Scan for the cell matching the given text and deliver its [x, y] coordinate at center. 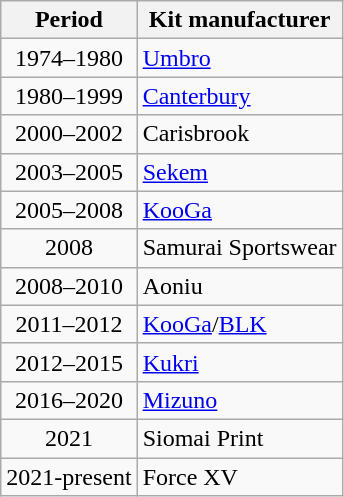
2005–2008 [69, 210]
Carisbrook [240, 134]
Mizuno [240, 400]
Kit manufacturer [240, 20]
2021-present [69, 477]
2012–2015 [69, 362]
2011–2012 [69, 324]
Sekem [240, 172]
Aoniu [240, 286]
2021 [69, 438]
2003–2005 [69, 172]
2016–2020 [69, 400]
2008 [69, 248]
2008–2010 [69, 286]
Umbro [240, 58]
1980–1999 [69, 96]
KooGa/BLK [240, 324]
Samurai Sportswear [240, 248]
Period [69, 20]
2000–2002 [69, 134]
Canterbury [240, 96]
Siomai Print [240, 438]
1974–1980 [69, 58]
Force XV [240, 477]
KooGa [240, 210]
Kukri [240, 362]
